Scan for the cell matching the given text and deliver its (x, y) coordinate at center. 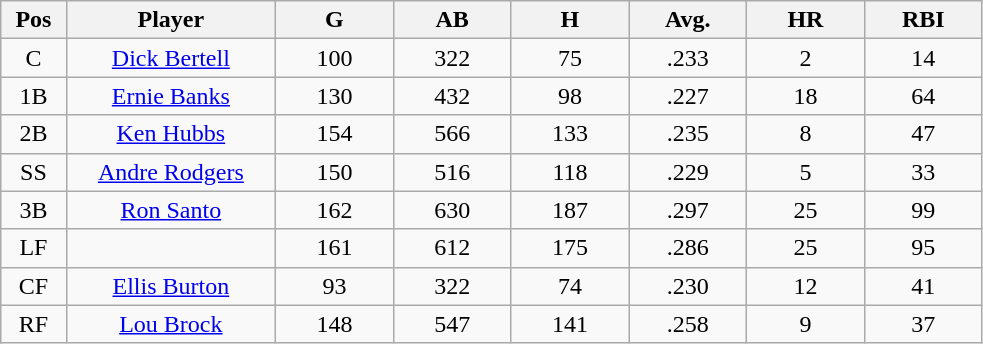
18 (806, 96)
612 (452, 248)
47 (923, 134)
LF (34, 248)
.258 (688, 324)
.230 (688, 286)
Dick Bertell (170, 58)
Ellis Burton (170, 286)
G (335, 20)
95 (923, 248)
162 (335, 210)
37 (923, 324)
.286 (688, 248)
5 (806, 172)
64 (923, 96)
432 (452, 96)
99 (923, 210)
41 (923, 286)
161 (335, 248)
187 (570, 210)
Ken Hubbs (170, 134)
133 (570, 134)
.235 (688, 134)
74 (570, 286)
.233 (688, 58)
H (570, 20)
RF (34, 324)
Ron Santo (170, 210)
.229 (688, 172)
516 (452, 172)
100 (335, 58)
Pos (34, 20)
33 (923, 172)
14 (923, 58)
154 (335, 134)
AB (452, 20)
CF (34, 286)
148 (335, 324)
RBI (923, 20)
141 (570, 324)
9 (806, 324)
547 (452, 324)
93 (335, 286)
Ernie Banks (170, 96)
2B (34, 134)
.227 (688, 96)
8 (806, 134)
HR (806, 20)
.297 (688, 210)
566 (452, 134)
75 (570, 58)
150 (335, 172)
12 (806, 286)
Lou Brock (170, 324)
175 (570, 248)
3B (34, 210)
C (34, 58)
Avg. (688, 20)
Andre Rodgers (170, 172)
1B (34, 96)
SS (34, 172)
630 (452, 210)
2 (806, 58)
130 (335, 96)
Player (170, 20)
98 (570, 96)
118 (570, 172)
